Search for the cell housing the specified text and yield its (X, Y) center coordinate. 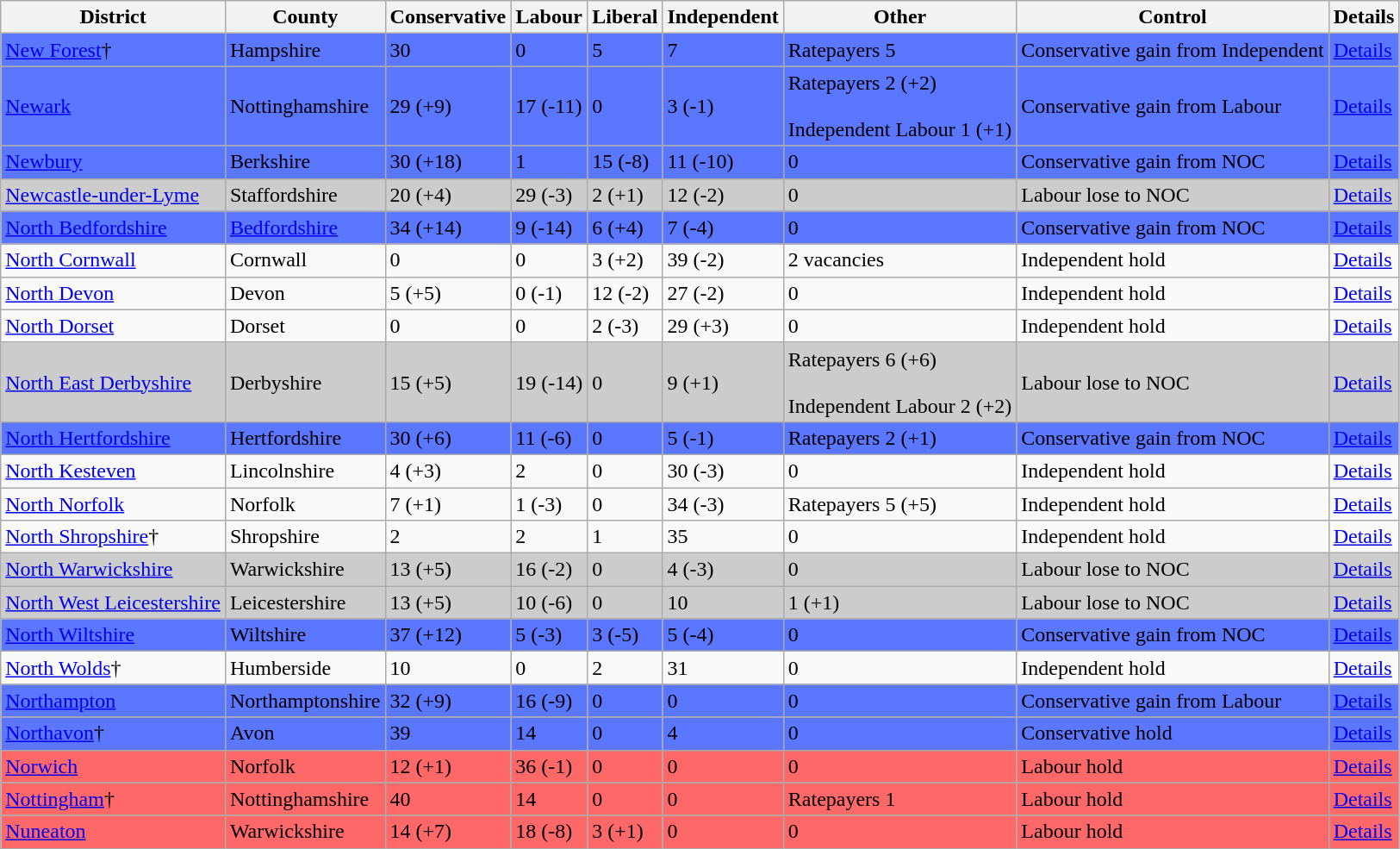
34 (-3) (723, 504)
Avon (305, 734)
Ratepayers 5 (+5) (899, 504)
17 (-11) (550, 106)
New Forest† (114, 50)
3 (+1) (625, 832)
29 (+9) (448, 106)
North Hertfordshire (114, 438)
North Shropshire† (114, 537)
Independent (723, 17)
North Bedfordshire (114, 228)
27 (-2) (723, 293)
North Norfolk (114, 504)
15 (-8) (625, 162)
35 (723, 537)
39 (-2) (723, 260)
40 (448, 799)
30 (448, 50)
Staffordshire (305, 195)
32 (+9) (448, 701)
North Kesteven (114, 471)
North East Derbyshire (114, 382)
4 (-3) (723, 570)
4 (723, 734)
5 (-4) (723, 635)
North Dorset (114, 326)
3 (+2) (625, 260)
16 (-9) (550, 701)
Leicestershire (305, 602)
North Wiltshire (114, 635)
0 (-1) (550, 293)
16 (-2) (550, 570)
Derbyshire (305, 382)
29 (-3) (550, 195)
2 vacancies (899, 260)
7 (+1) (448, 504)
36 (-1) (550, 766)
10 (-6) (550, 602)
Newark (114, 106)
11 (-6) (550, 438)
1 (-3) (550, 504)
Nuneaton (114, 832)
Northavon† (114, 734)
4 (+3) (448, 471)
North West Leicestershire (114, 602)
North Warwickshire (114, 570)
Bedfordshire (305, 228)
Hertfordshire (305, 438)
Norwich (114, 766)
20 (+4) (448, 195)
34 (+14) (448, 228)
Wiltshire (305, 635)
15 (+5) (448, 382)
39 (448, 734)
North Cornwall (114, 260)
30 (+6) (448, 438)
Berkshire (305, 162)
North Wolds† (114, 668)
Nottingham† (114, 799)
1 (+1) (899, 602)
Other (899, 17)
Ratepayers 2 (+2)Independent Labour 1 (+1) (899, 106)
Control (1173, 17)
7 (723, 50)
29 (+3) (723, 326)
3 (-1) (723, 106)
5 (625, 50)
Newbury (114, 162)
Devon (305, 293)
5 (+5) (448, 293)
Ratepayers 2 (+1) (899, 438)
3 (-5) (625, 635)
Ratepayers 1 (899, 799)
Labour (550, 17)
5 (-1) (723, 438)
2 (+1) (625, 195)
Shropshire (305, 537)
30 (+18) (448, 162)
Conservative hold (1173, 734)
11 (-10) (723, 162)
Cornwall (305, 260)
Conservative gain from Independent (1173, 50)
6 (+4) (625, 228)
County (305, 17)
5 (-3) (550, 635)
Northamptonshire (305, 701)
2 (-3) (625, 326)
Newcastle-under-Lyme (114, 195)
30 (-3) (723, 471)
Humberside (305, 668)
18 (-8) (550, 832)
District (114, 17)
9 (+1) (723, 382)
31 (723, 668)
Ratepayers 5 (899, 50)
12 (+1) (448, 766)
Dorset (305, 326)
Conservative (448, 17)
Liberal (625, 17)
Hampshire (305, 50)
North Devon (114, 293)
Northampton (114, 701)
19 (-14) (550, 382)
Ratepayers 6 (+6)Independent Labour 2 (+2) (899, 382)
9 (-14) (550, 228)
Lincolnshire (305, 471)
37 (+12) (448, 635)
14 (+7) (448, 832)
7 (-4) (723, 228)
